For the text-containing cell, return its midpoint in (x, y) coordinate format. 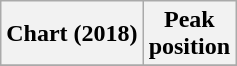
Chart (2018) (72, 34)
Peakposition (189, 34)
